Scan for the cell matching the given text and deliver its [x, y] coordinate at center. 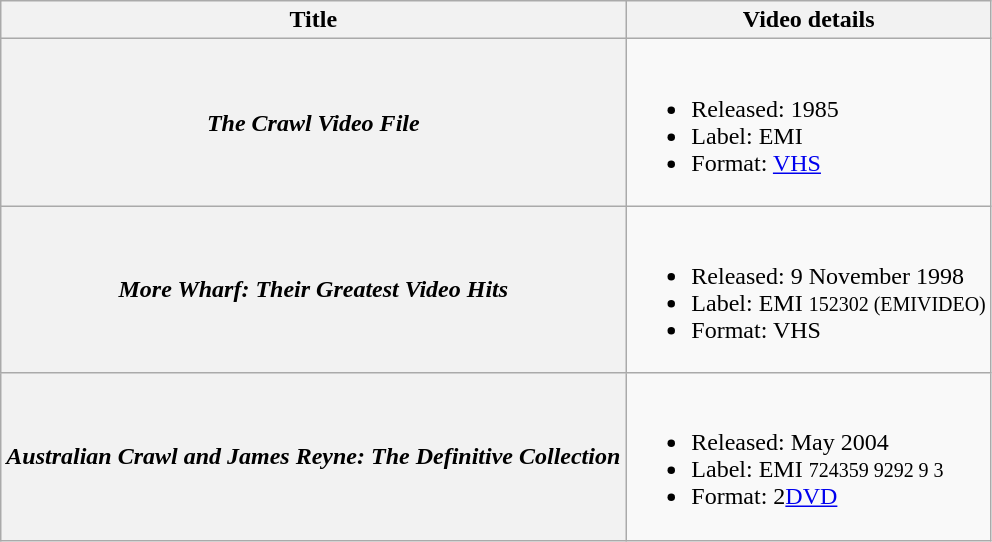
Released: 1985Label: EMIFormat: VHS [809, 122]
Video details [809, 20]
The Crawl Video File [314, 122]
More Wharf: Their Greatest Video Hits [314, 290]
Title [314, 20]
Released: May 2004Label: EMI 724359 9292 9 3Format: 2DVD [809, 456]
Released: 9 November 1998Label: EMI 152302 (EMIVIDEO)Format: VHS [809, 290]
Australian Crawl and James Reyne: The Definitive Collection [314, 456]
